Return [x, y] of the center of cell containing provided text 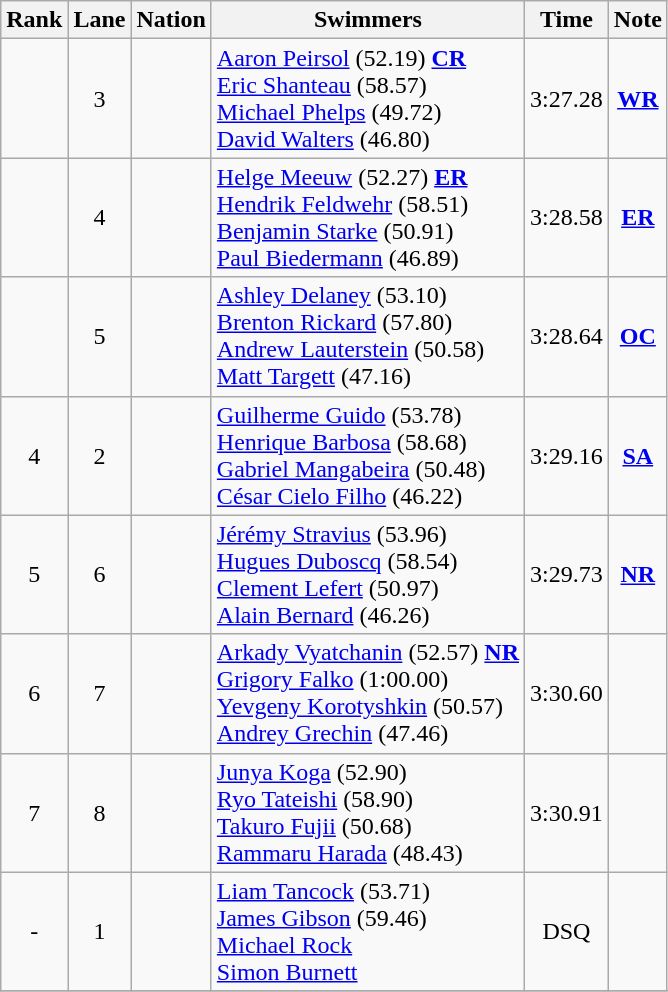
Arkady Vyatchanin (52.57) NR Grigory Falko (1:00.00) Yevgeny Korotyshkin (50.57) Andrey Grechin (47.46) [368, 694]
Helge Meeuw (52.27) ER Hendrik Feldwehr (58.51) Benjamin Starke (50.91) Paul Biedermann (46.89) [368, 218]
Aaron Peirsol (52.19) CR Eric Shanteau (58.57) Michael Phelps (49.72) David Walters (46.80) [368, 98]
SA [638, 456]
ER [638, 218]
Ashley Delaney (53.10) Brenton Rickard (57.80) Andrew Lauterstein (50.58) Matt Targett (47.16) [368, 336]
3:30.91 [567, 812]
Note [638, 20]
3:28.64 [567, 336]
3:29.73 [567, 574]
3:29.16 [567, 456]
1 [100, 932]
DSQ [567, 932]
3:27.28 [567, 98]
Junya Koga (52.90) Ryo Tateishi (58.90) Takuro Fujii (50.68) Rammaru Harada (48.43) [368, 812]
Swimmers [368, 20]
NR [638, 574]
WR [638, 98]
3:30.60 [567, 694]
3 [100, 98]
- [34, 932]
Guilherme Guido (53.78) Henrique Barbosa (58.68) Gabriel Mangabeira (50.48) César Cielo Filho (46.22) [368, 456]
8 [100, 812]
Rank [34, 20]
Lane [100, 20]
3:28.58 [567, 218]
Jérémy Stravius (53.96) Hugues Duboscq (58.54) Clement Lefert (50.97) Alain Bernard (46.26) [368, 574]
Nation [171, 20]
OC [638, 336]
2 [100, 456]
Time [567, 20]
Liam Tancock (53.71) James Gibson (59.46) Michael Rock Simon Burnett [368, 932]
